Return the [X, Y] coordinate for the center point of the cell that contains the specified text.  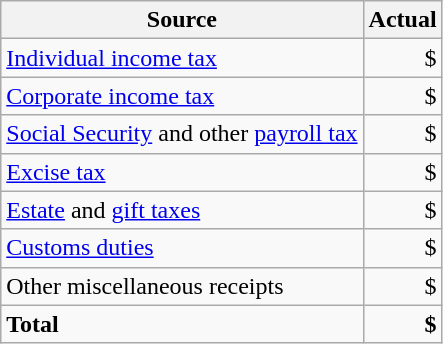
Excise tax [182, 172]
Other miscellaneous receipts [182, 286]
Actual [402, 20]
Estate and gift taxes [182, 210]
Corporate income tax [182, 96]
Social Security and other payroll tax [182, 134]
Source [182, 20]
Customs duties [182, 248]
Total [182, 324]
Individual income tax [182, 58]
